Return [x, y] of the center of cell containing provided text 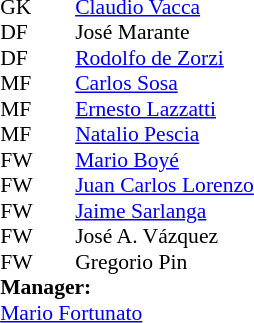
Manager: [127, 287]
Ernesto Lazzatti [164, 109]
Juan Carlos Lorenzo [164, 185]
José Marante [164, 33]
Jaime Sarlanga [164, 211]
José A. Vázquez [164, 237]
Rodolfo de Zorzi [164, 58]
Carlos Sosa [164, 83]
Gregorio Pin [164, 262]
Mario Boyé [164, 160]
Natalio Pescia [164, 135]
